Extract the [x, y] coordinate from the center of the cell holding the provided text.  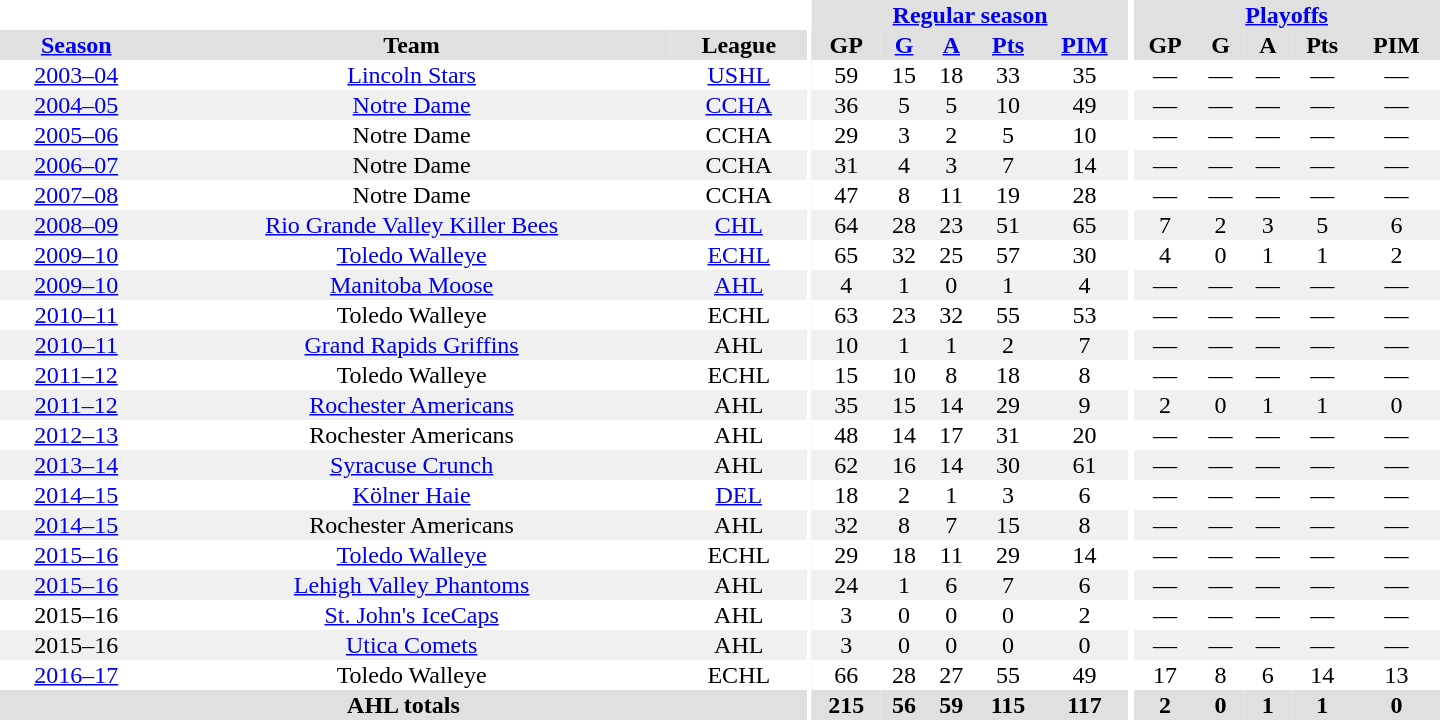
62 [846, 465]
League [739, 45]
Regular season [970, 15]
USHL [739, 75]
2012–13 [76, 435]
19 [1008, 195]
117 [1084, 705]
Lincoln Stars [411, 75]
Utica Comets [411, 645]
2007–08 [76, 195]
2005–06 [76, 135]
St. John's IceCaps [411, 615]
DEL [739, 495]
61 [1084, 465]
53 [1084, 315]
27 [952, 675]
2006–07 [76, 165]
Manitoba Moose [411, 285]
Season [76, 45]
115 [1008, 705]
Rio Grande Valley Killer Bees [411, 225]
48 [846, 435]
33 [1008, 75]
Lehigh Valley Phantoms [411, 585]
Grand Rapids Griffins [411, 345]
51 [1008, 225]
13 [1396, 675]
Playoffs [1286, 15]
2013–14 [76, 465]
AHL totals [404, 705]
66 [846, 675]
63 [846, 315]
CHL [739, 225]
64 [846, 225]
Kölner Haie [411, 495]
2003–04 [76, 75]
25 [952, 255]
16 [904, 465]
Team [411, 45]
36 [846, 105]
2004–05 [76, 105]
215 [846, 705]
9 [1084, 405]
20 [1084, 435]
47 [846, 195]
2008–09 [76, 225]
24 [846, 585]
57 [1008, 255]
Syracuse Crunch [411, 465]
2016–17 [76, 675]
56 [904, 705]
